Pinpoint the cell where the given text exists, returning its (X, Y) midpoint coordinate. 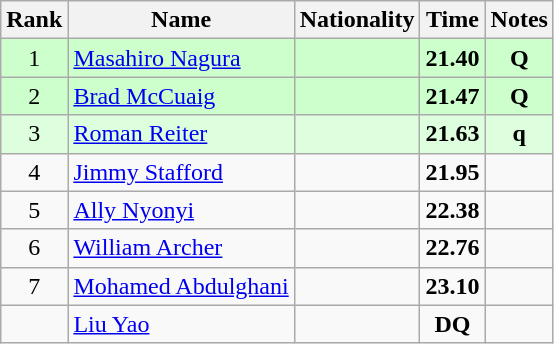
DQ (452, 324)
3 (34, 134)
Rank (34, 20)
Nationality (357, 20)
Time (452, 20)
2 (34, 96)
23.10 (452, 286)
Masahiro Nagura (181, 58)
22.38 (452, 210)
Name (181, 20)
Liu Yao (181, 324)
21.95 (452, 172)
Brad McCuaig (181, 96)
21.63 (452, 134)
7 (34, 286)
Ally Nyonyi (181, 210)
Jimmy Stafford (181, 172)
Mohamed Abdulghani (181, 286)
Roman Reiter (181, 134)
William Archer (181, 248)
4 (34, 172)
q (519, 134)
5 (34, 210)
6 (34, 248)
21.40 (452, 58)
1 (34, 58)
21.47 (452, 96)
22.76 (452, 248)
Notes (519, 20)
